Identify which cell holds the provided text, then report its (x, y) central coordinate. 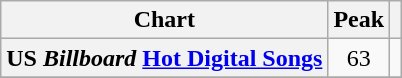
US Billboard Hot Digital Songs (164, 58)
Chart (164, 20)
Peak (359, 20)
63 (359, 58)
